Detect which cell encompasses the target text, then output its (X, Y) center coordinate. 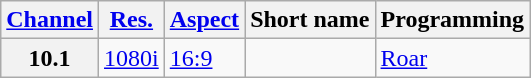
10.1 (50, 58)
Aspect (204, 20)
Res. (132, 20)
1080i (132, 58)
Roar (452, 58)
Channel (50, 20)
16:9 (204, 58)
Programming (452, 20)
Short name (310, 20)
